Determine the [x, y] coordinate at the center of the cell enclosing the given text.  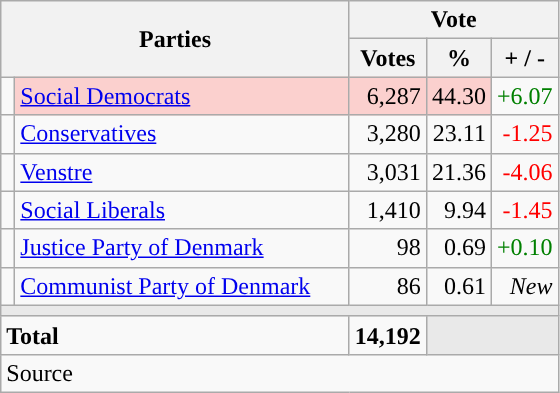
Social Liberals [182, 210]
1,410 [388, 210]
% [458, 58]
+6.07 [524, 96]
0.69 [458, 248]
New [524, 286]
Conservatives [182, 134]
9.94 [458, 210]
-1.25 [524, 134]
86 [388, 286]
Votes [388, 58]
Total [176, 335]
44.30 [458, 96]
3,280 [388, 134]
6,287 [388, 96]
+ / - [524, 58]
98 [388, 248]
Vote [454, 20]
0.61 [458, 286]
21.36 [458, 172]
Communist Party of Denmark [182, 286]
-4.06 [524, 172]
Justice Party of Denmark [182, 248]
Source [280, 373]
23.11 [458, 134]
3,031 [388, 172]
Venstre [182, 172]
-1.45 [524, 210]
+0.10 [524, 248]
Parties [176, 39]
14,192 [388, 335]
Social Democrats [182, 96]
